Provide the (X, Y) coordinate of the cell's center where the given text is located.  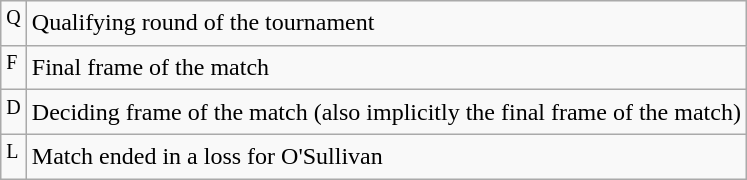
D (14, 112)
L (14, 156)
Deciding frame of the match (also implicitly the final frame of the match) (386, 112)
Q (14, 24)
Final frame of the match (386, 68)
Match ended in a loss for O'Sullivan (386, 156)
F (14, 68)
Qualifying round of the tournament (386, 24)
